Capture the cell that displays the provided text and extract its (x, y) central coordinate. 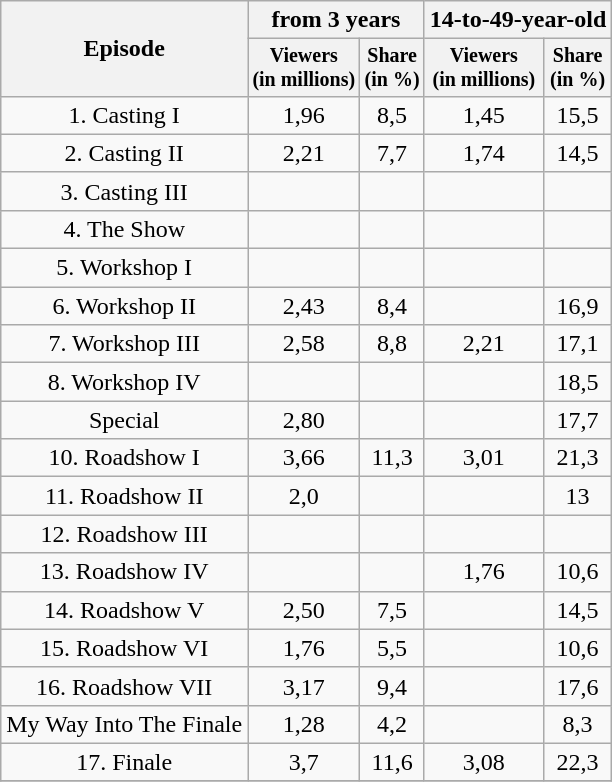
17,6 (577, 686)
7,7 (392, 153)
2,80 (304, 420)
4. The Show (124, 229)
4,2 (392, 724)
6. Workshop II (124, 306)
9,4 (392, 686)
3,17 (304, 686)
5. Workshop I (124, 268)
3,7 (304, 762)
8. Workshop IV (124, 382)
3,08 (484, 762)
1,96 (304, 115)
3,66 (304, 458)
11,6 (392, 762)
15. Roadshow VI (124, 648)
8,8 (392, 344)
8,3 (577, 724)
2,43 (304, 306)
13 (577, 496)
10. Roadshow I (124, 458)
21,3 (577, 458)
11,3 (392, 458)
17,1 (577, 344)
12. Roadshow III (124, 534)
22,3 (577, 762)
8,5 (392, 115)
5,5 (392, 648)
My Way Into The Finale (124, 724)
2,58 (304, 344)
8,4 (392, 306)
1,28 (304, 724)
17,7 (577, 420)
from 3 years (336, 20)
2,0 (304, 496)
18,5 (577, 382)
3,01 (484, 458)
7,5 (392, 610)
14. Roadshow V (124, 610)
1,45 (484, 115)
Special (124, 420)
15,5 (577, 115)
Episode (124, 49)
1,74 (484, 153)
7. Workshop III (124, 344)
16,9 (577, 306)
2. Casting II (124, 153)
13. Roadshow IV (124, 572)
2,50 (304, 610)
17. Finale (124, 762)
16. Roadshow VII (124, 686)
1. Casting I (124, 115)
3. Casting III (124, 191)
14-to-49-year-old (518, 20)
11. Roadshow II (124, 496)
